From the cell containing the given text, extract its center point as (X, Y) coordinate. 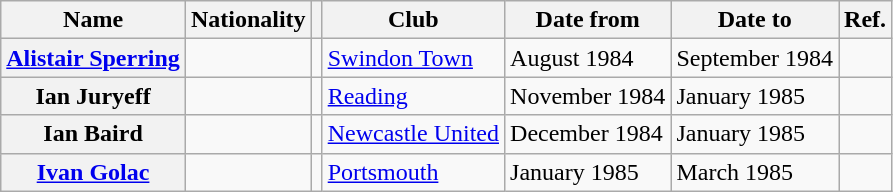
November 1984 (588, 96)
Alistair Sperring (94, 58)
Reading (413, 96)
Club (413, 20)
Swindon Town (413, 58)
Name (94, 20)
Nationality (248, 20)
Newcastle United (413, 134)
Portsmouth (413, 172)
Ian Baird (94, 134)
August 1984 (588, 58)
Ref. (866, 20)
December 1984 (588, 134)
Date from (588, 20)
Ian Juryeff (94, 96)
Date to (755, 20)
Ivan Golac (94, 172)
September 1984 (755, 58)
March 1985 (755, 172)
